Capture the cell that displays the provided text and extract its (X, Y) central coordinate. 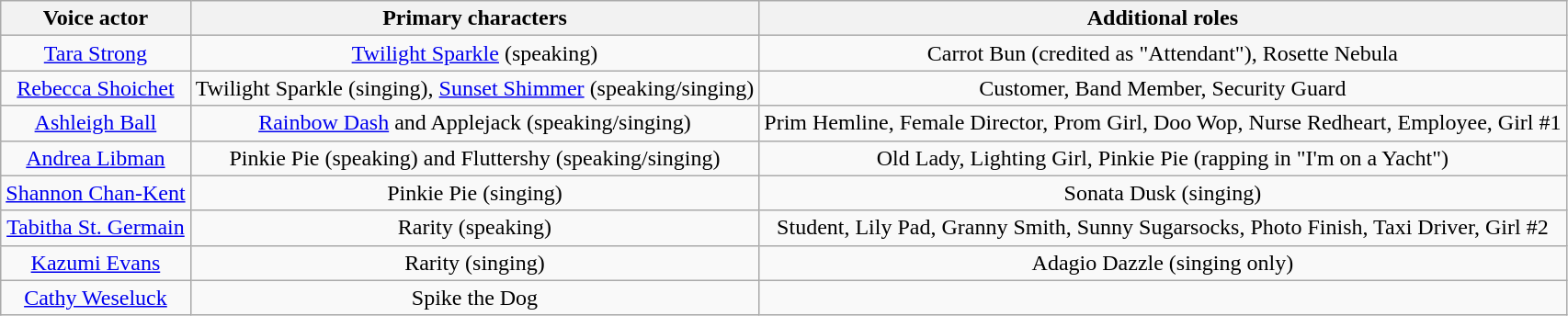
Spike the Dog (474, 298)
Twilight Sparkle (speaking) (474, 53)
Voice actor (96, 18)
Cathy Weseluck (96, 298)
Prim Hemline, Female Director, Prom Girl, Doo Wop, Nurse Redheart, Employee, Girl #1 (1163, 123)
Tabitha St. Germain (96, 228)
Kazumi Evans (96, 263)
Rainbow Dash and Applejack (speaking/singing) (474, 123)
Pinkie Pie (singing) (474, 193)
Sonata Dusk (singing) (1163, 193)
Primary characters (474, 18)
Pinkie Pie (speaking) and Fluttershy (speaking/singing) (474, 158)
Rarity (speaking) (474, 228)
Adagio Dazzle (singing only) (1163, 263)
Customer, Band Member, Security Guard (1163, 88)
Carrot Bun (credited as "Attendant"), Rosette Nebula (1163, 53)
Rarity (singing) (474, 263)
Shannon Chan-Kent (96, 193)
Tara Strong (96, 53)
Student, Lily Pad, Granny Smith, Sunny Sugarsocks, Photo Finish, Taxi Driver, Girl #2 (1163, 228)
Twilight Sparkle (singing), Sunset Shimmer (speaking/singing) (474, 88)
Ashleigh Ball (96, 123)
Rebecca Shoichet (96, 88)
Old Lady, Lighting Girl, Pinkie Pie (rapping in "I'm on a Yacht") (1163, 158)
Additional roles (1163, 18)
Andrea Libman (96, 158)
